Determine the [x, y] coordinate at the center of the cell enclosing the given text.  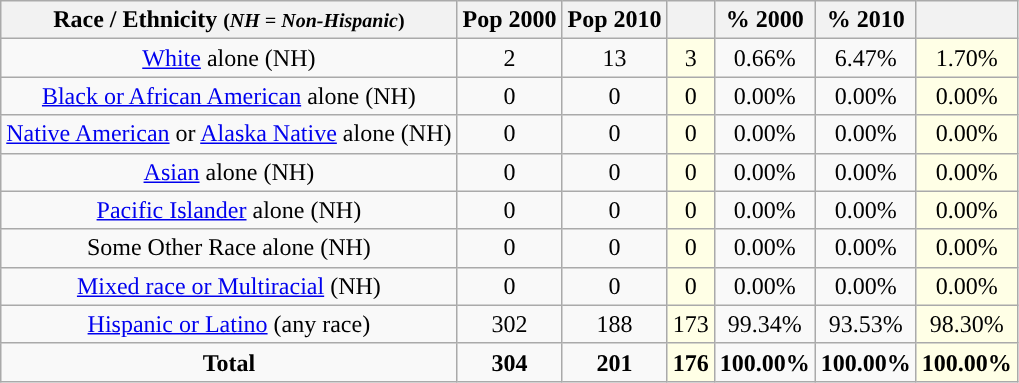
188 [614, 324]
98.30% [966, 324]
99.34% [764, 324]
0.66% [764, 58]
Total [229, 362]
% 2000 [764, 20]
Some Other Race alone (NH) [229, 248]
% 2010 [866, 20]
173 [690, 324]
13 [614, 58]
Pacific Islander alone (NH) [229, 210]
304 [510, 362]
6.47% [866, 58]
Black or African American alone (NH) [229, 96]
Hispanic or Latino (any race) [229, 324]
302 [510, 324]
Mixed race or Multiracial (NH) [229, 286]
176 [690, 362]
Asian alone (NH) [229, 172]
Race / Ethnicity (NH = Non-Hispanic) [229, 20]
Pop 2000 [510, 20]
3 [690, 58]
93.53% [866, 324]
1.70% [966, 58]
2 [510, 58]
White alone (NH) [229, 58]
201 [614, 362]
Pop 2010 [614, 20]
Native American or Alaska Native alone (NH) [229, 134]
